Pinpoint the cell where the given text exists, returning its [X, Y] midpoint coordinate. 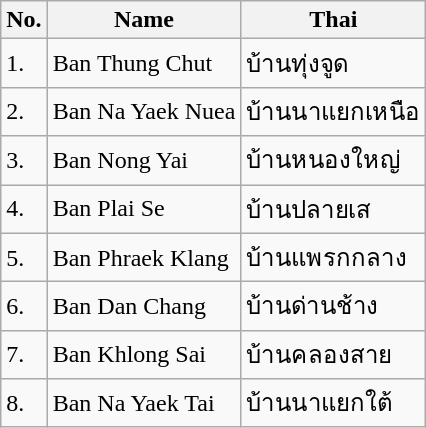
8. [24, 404]
Ban Phraek Klang [144, 258]
บ้านด่านช้าง [334, 306]
บ้านปลายเส [334, 208]
4. [24, 208]
Ban Thung Chut [144, 64]
2. [24, 112]
บ้านทุ่งจูด [334, 64]
1. [24, 64]
Thai [334, 20]
Ban Na Yaek Nuea [144, 112]
3. [24, 160]
Name [144, 20]
บ้านคลองสาย [334, 354]
Ban Plai Se [144, 208]
No. [24, 20]
6. [24, 306]
บ้านหนองใหญ่ [334, 160]
Ban Na Yaek Tai [144, 404]
บ้านแพรกกลาง [334, 258]
Ban Khlong Sai [144, 354]
บ้านนาแยกเหนือ [334, 112]
Ban Nong Yai [144, 160]
บ้านนาแยกใต้ [334, 404]
7. [24, 354]
Ban Dan Chang [144, 306]
5. [24, 258]
